Extract the (X, Y) coordinate from the center of the cell holding the provided text.  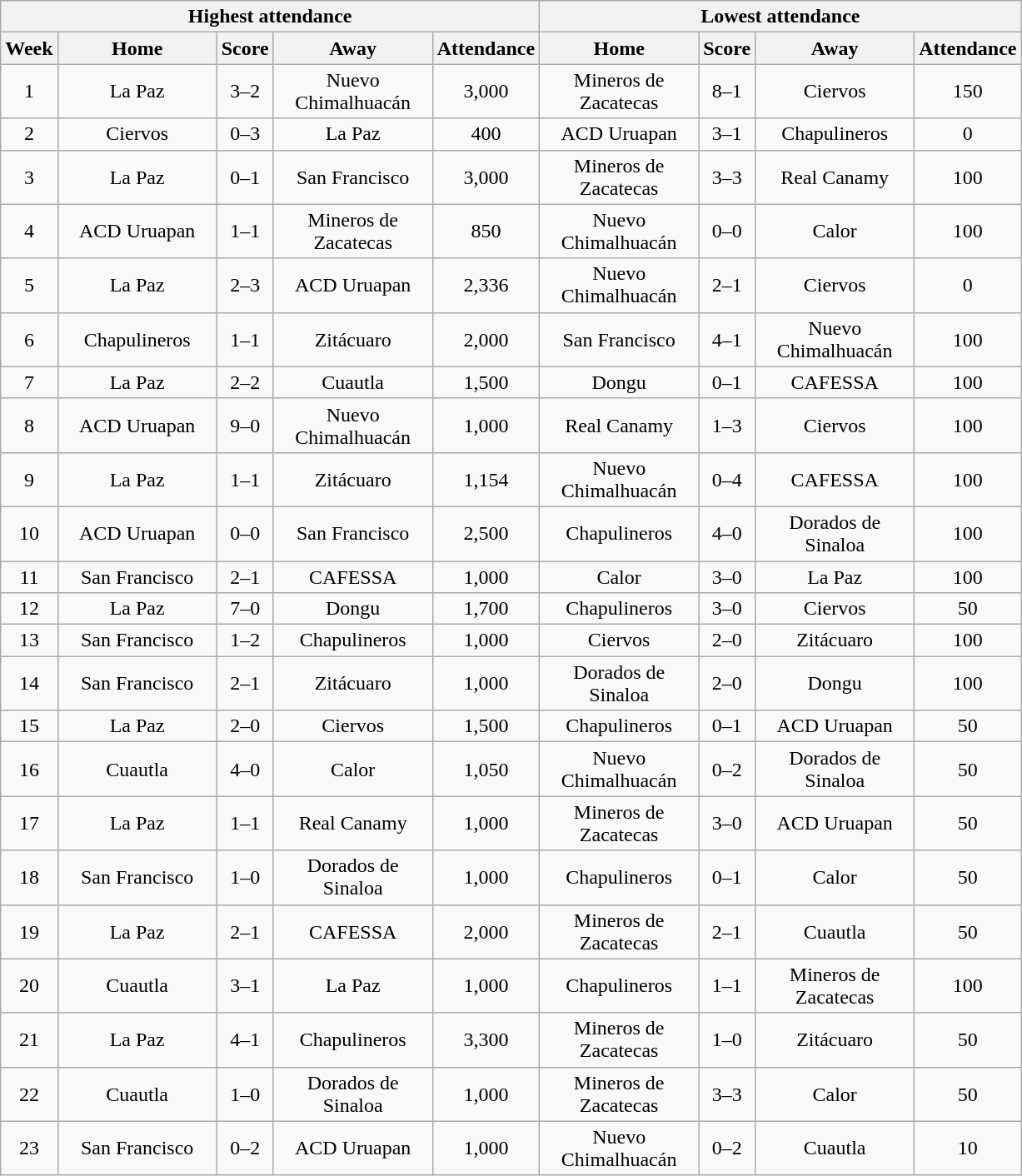
2–3 (245, 285)
1,154 (486, 480)
16 (29, 770)
9–0 (245, 425)
1,700 (486, 609)
0–4 (727, 480)
Lowest attendance (780, 17)
7–0 (245, 609)
1 (29, 92)
23 (29, 1148)
1,050 (486, 770)
21 (29, 1039)
8–1 (727, 92)
11 (29, 577)
12 (29, 609)
0–3 (245, 134)
3–2 (245, 92)
4 (29, 232)
7 (29, 382)
150 (968, 92)
850 (486, 232)
2,500 (486, 533)
5 (29, 285)
20 (29, 986)
15 (29, 726)
6 (29, 340)
2 (29, 134)
19 (29, 931)
17 (29, 823)
3,300 (486, 1039)
9 (29, 480)
1–2 (245, 640)
14 (29, 683)
8 (29, 425)
Highest attendance (270, 17)
13 (29, 640)
22 (29, 1094)
2,336 (486, 285)
3 (29, 177)
2–2 (245, 382)
400 (486, 134)
Week (29, 48)
18 (29, 878)
1–3 (727, 425)
